Identify which cell holds the provided text, then report its [x, y] central coordinate. 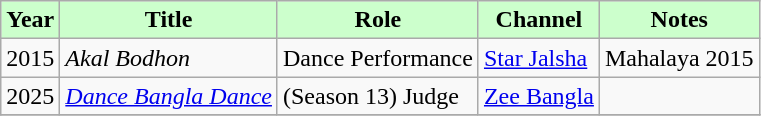
Notes [679, 20]
2025 [30, 96]
Zee Bangla [538, 96]
Star Jalsha [538, 58]
Dance Bangla Dance [169, 96]
Dance Performance [378, 58]
2015 [30, 58]
Mahalaya 2015 [679, 58]
Akal Bodhon [169, 58]
Title [169, 20]
Role [378, 20]
Year [30, 20]
Channel [538, 20]
(Season 13) Judge [378, 96]
